Scan for the cell matching the given text and deliver its (x, y) coordinate at center. 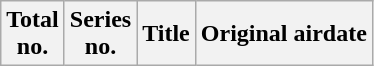
Totalno. (33, 34)
Original airdate (284, 34)
Title (166, 34)
Seriesno. (100, 34)
